Scan for the cell matching the given text and deliver its [X, Y] coordinate at center. 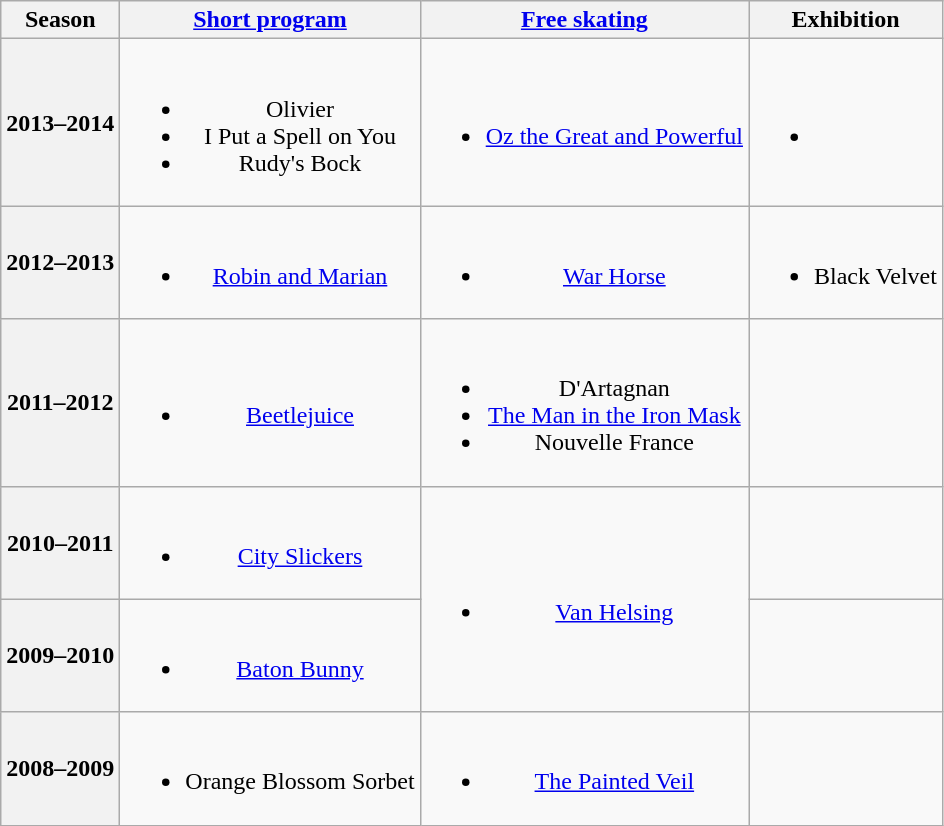
Short program [270, 20]
The Painted Veil [584, 768]
Van Helsing [584, 599]
Black Velvet [845, 262]
2010–2011 [60, 542]
Baton Bunny [270, 656]
War Horse [584, 262]
Robin and Marian [270, 262]
OlivierI Put a Spell on YouRudy's Bock [270, 122]
Free skating [584, 20]
Beetlejuice [270, 402]
City Slickers [270, 542]
D'Artagnan The Man in the Iron Mask Nouvelle France [584, 402]
2013–2014 [60, 122]
2009–2010 [60, 656]
Exhibition [845, 20]
Orange Blossom Sorbet [270, 768]
2012–2013 [60, 262]
2011–2012 [60, 402]
Season [60, 20]
2008–2009 [60, 768]
Oz the Great and Powerful [584, 122]
